Provide the (x, y) coordinate of the cell's center where the given text is located.  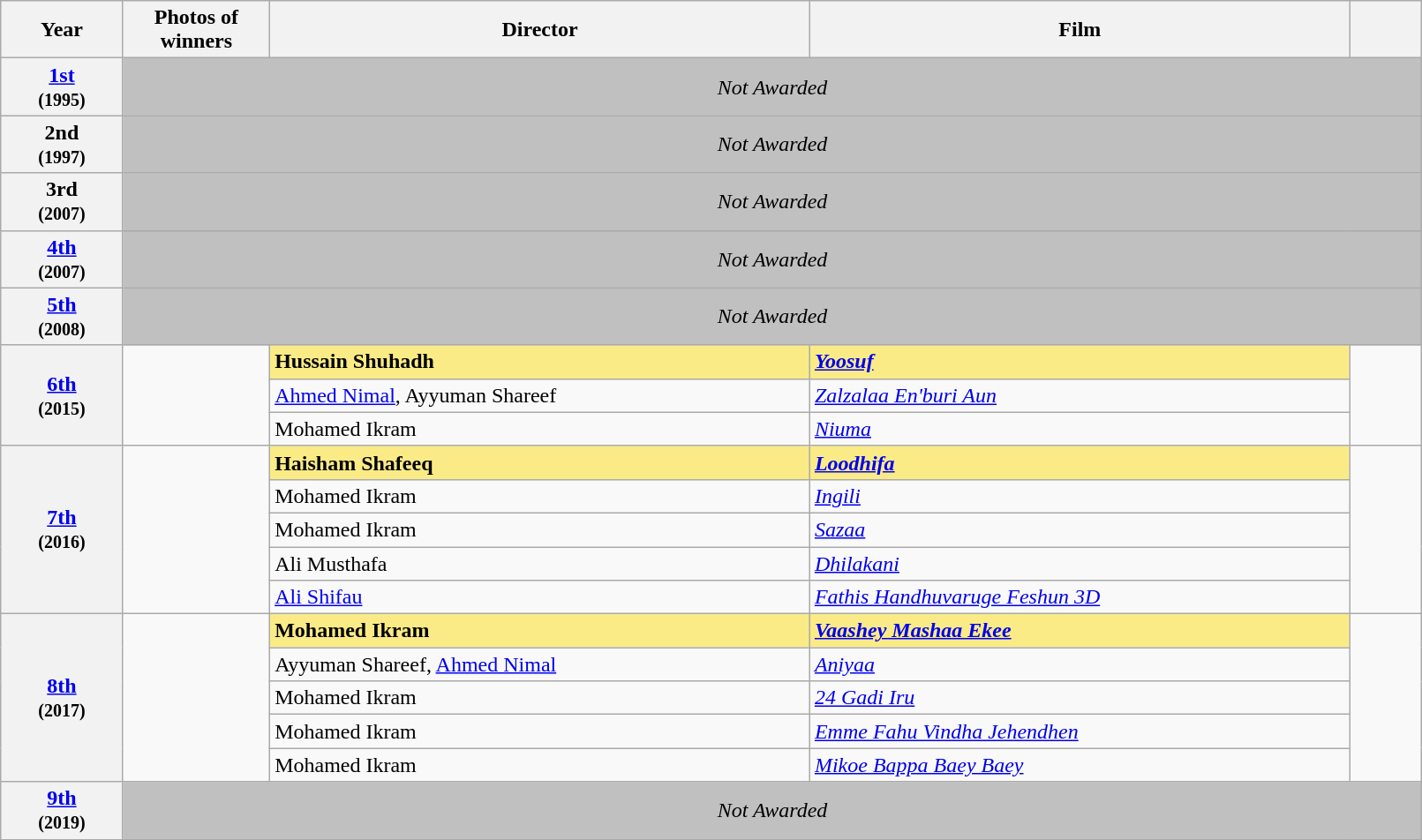
Ahmed Nimal, Ayyuman Shareef (540, 395)
Mikoe Bappa Baey Baey (1080, 765)
Dhilakani (1080, 564)
Niuma (1080, 429)
3rd(2007) (62, 201)
1st(1995) (62, 86)
6th(2015) (62, 395)
4th(2007) (62, 259)
Film (1080, 30)
Aniyaa (1080, 664)
24 Gadi Iru (1080, 698)
5th(2008) (62, 316)
Fathis Handhuvaruge Feshun 3D (1080, 597)
Loodhifa (1080, 462)
Yoosuf (1080, 362)
Hussain Shuhadh (540, 362)
Emme Fahu Vindha Jehendhen (1080, 731)
Ali Musthafa (540, 564)
Haisham Shafeeq (540, 462)
Zalzalaa En'buri Aun (1080, 395)
Director (540, 30)
Year (62, 30)
Photos of winners (196, 30)
Ayyuman Shareef, Ahmed Nimal (540, 664)
Ingili (1080, 496)
8th(2017) (62, 698)
Vaashey Mashaa Ekee (1080, 631)
7th(2016) (62, 529)
9th(2019) (62, 810)
Ali Shifau (540, 597)
Sazaa (1080, 529)
2nd(1997) (62, 145)
